Find where the given text appears and provide that cell's center as [X, Y] coordinate. 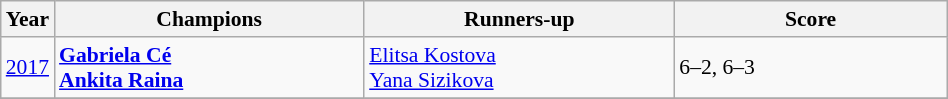
Gabriela Cé Ankita Raina [209, 68]
2017 [28, 68]
Champions [209, 19]
Score [810, 19]
6–2, 6–3 [810, 68]
Year [28, 19]
Elitsa Kostova Yana Sizikova [519, 68]
Runners-up [519, 19]
